Extract the [X, Y] coordinate from the center of the cell holding the provided text.  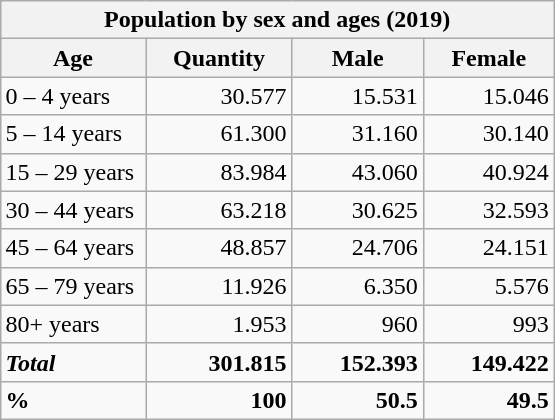
45 – 64 years [73, 248]
61.300 [219, 134]
149.422 [488, 362]
% [73, 400]
Male [358, 58]
63.218 [219, 210]
960 [358, 324]
30.140 [488, 134]
Total [73, 362]
31.160 [358, 134]
65 – 79 years [73, 286]
152.393 [358, 362]
49.5 [488, 400]
5 – 14 years [73, 134]
24.706 [358, 248]
50.5 [358, 400]
11.926 [219, 286]
100 [219, 400]
48.857 [219, 248]
0 – 4 years [73, 96]
24.151 [488, 248]
Quantity [219, 58]
301.815 [219, 362]
1.953 [219, 324]
15.046 [488, 96]
15 – 29 years [73, 172]
80+ years [73, 324]
6.350 [358, 286]
43.060 [358, 172]
40.924 [488, 172]
15.531 [358, 96]
Population by sex and ages (2019) [277, 20]
30.577 [219, 96]
Female [488, 58]
30.625 [358, 210]
83.984 [219, 172]
993 [488, 324]
32.593 [488, 210]
Age [73, 58]
30 – 44 years [73, 210]
5.576 [488, 286]
